Find where the given text appears and provide that cell's center as [X, Y] coordinate. 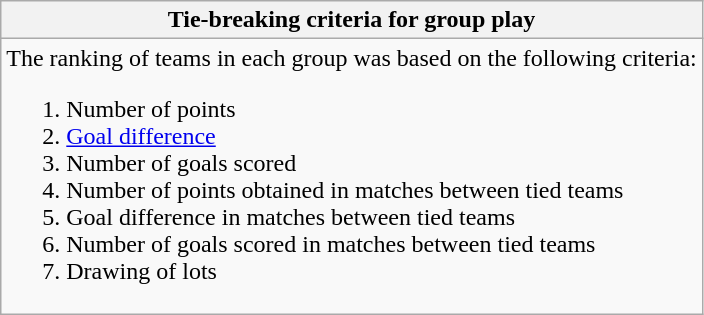
Tie-breaking criteria for group play [352, 20]
